Detect which cell encompasses the target text, then output its (X, Y) center coordinate. 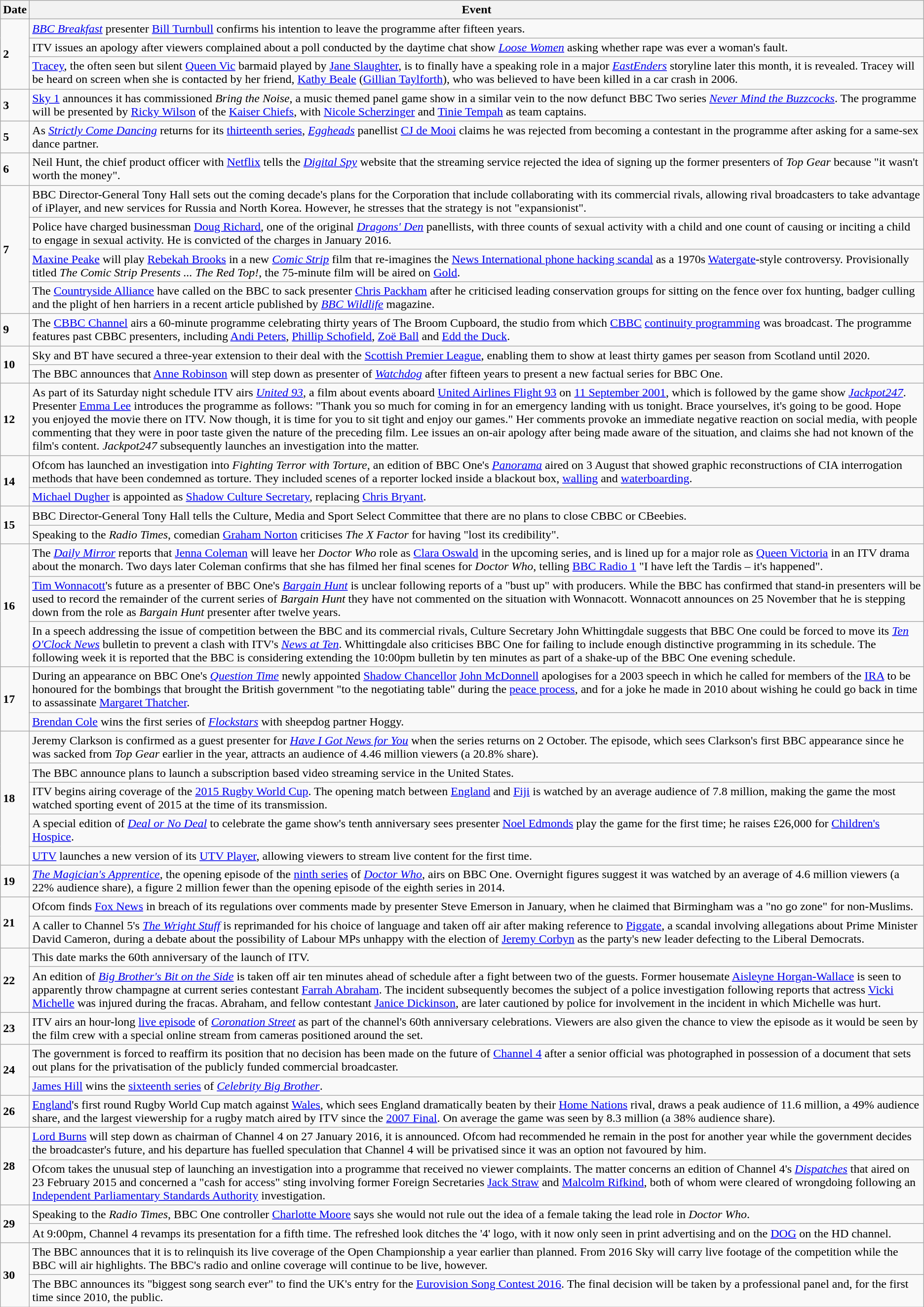
Speaking to the Radio Times, comedian Graham Norton criticises The X Factor for having "lost its credibility". (477, 535)
James Hill wins the sixteenth series of Celebrity Big Brother. (477, 1086)
UTV launches a new version of its UTV Player, allowing viewers to stream live content for the first time. (477, 855)
7 (15, 249)
Date (15, 10)
2 (15, 54)
Event (477, 10)
28 (15, 1166)
12 (15, 420)
24 (15, 1070)
18 (15, 798)
This date marks the 60th anniversary of the launch of ITV. (477, 958)
BBC Breakfast presenter Bill Turnbull confirms his intention to leave the programme after fifteen years. (477, 29)
The BBC announce plans to launch a subscription based video streaming service in the United States. (477, 772)
15 (15, 525)
BBC Director-General Tony Hall tells the Culture, Media and Sport Select Committee that there are no plans to close CBBC or CBeebies. (477, 516)
Brendan Cole wins the first series of Flockstars with sheepdog partner Hoggy. (477, 722)
16 (15, 605)
26 (15, 1112)
21 (15, 923)
19 (15, 882)
10 (15, 364)
29 (15, 1224)
30 (15, 1274)
9 (15, 330)
23 (15, 1029)
22 (15, 980)
Speaking to the Radio Times, BBC One controller Charlotte Moore says she would not rule out the idea of a female taking the lead role in Doctor Who. (477, 1214)
The BBC announces that Anne Robinson will step down as presenter of Watchdog after fifteen years to present a new factual series for BBC One. (477, 374)
14 (15, 481)
Michael Dugher is appointed as Shadow Culture Secretary, replacing Chris Bryant. (477, 497)
6 (15, 169)
17 (15, 699)
5 (15, 137)
3 (15, 105)
